Scan for the cell matching the given text and deliver its [X, Y] coordinate at center. 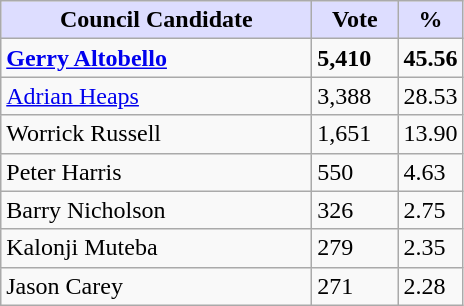
1,651 [355, 134]
Gerry Altobello [156, 58]
Adrian Heaps [156, 96]
2.35 [430, 248]
28.53 [430, 96]
Peter Harris [156, 172]
Barry Nicholson [156, 210]
2.75 [430, 210]
Kalonji Muteba [156, 248]
Council Candidate [156, 20]
13.90 [430, 134]
550 [355, 172]
326 [355, 210]
279 [355, 248]
5,410 [355, 58]
4.63 [430, 172]
Vote [355, 20]
Worrick Russell [156, 134]
2.28 [430, 286]
% [430, 20]
271 [355, 286]
Jason Carey [156, 286]
3,388 [355, 96]
45.56 [430, 58]
